Locate the cell with the specified text and output its (x, y) center coordinate. 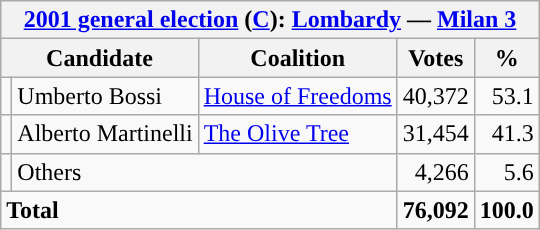
31,454 (436, 134)
41.3 (506, 134)
Total (199, 210)
100.0 (506, 210)
4,266 (436, 172)
76,092 (436, 210)
Coalition (298, 58)
The Olive Tree (298, 134)
2001 general election (C): Lombardy — Milan 3 (270, 20)
5.6 (506, 172)
Umberto Bossi (105, 96)
Alberto Martinelli (105, 134)
% (506, 58)
53.1 (506, 96)
Others (204, 172)
House of Freedoms (298, 96)
Candidate (100, 58)
Votes (436, 58)
40,372 (436, 96)
